Detect which cell encompasses the target text, then output its (X, Y) center coordinate. 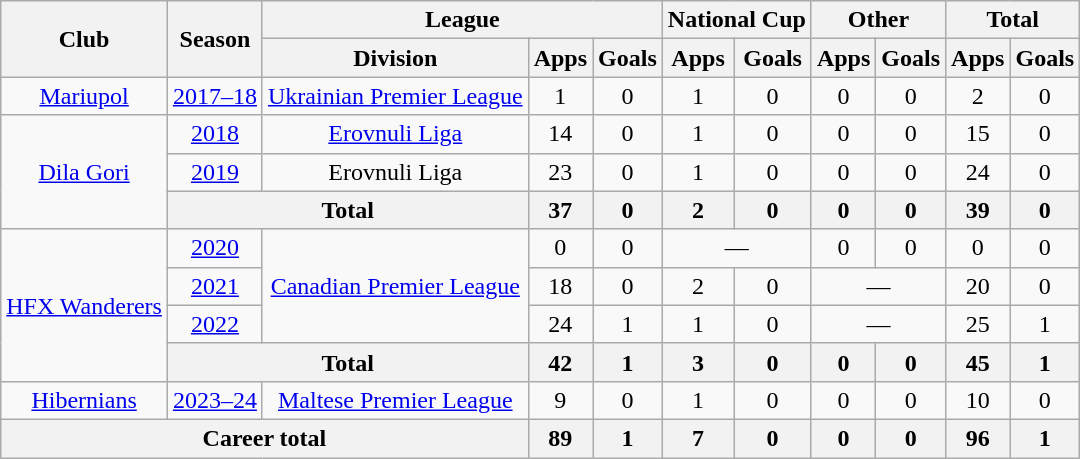
37 (560, 210)
Club (84, 39)
Ukrainian Premier League (395, 96)
18 (560, 286)
2023–24 (214, 400)
14 (560, 134)
20 (978, 286)
2020 (214, 248)
2017–18 (214, 96)
2018 (214, 134)
25 (978, 324)
Maltese Premier League (395, 400)
League (462, 20)
Division (395, 58)
7 (698, 438)
2022 (214, 324)
42 (560, 362)
39 (978, 210)
HFX Wanderers (84, 305)
Season (214, 39)
3 (698, 362)
National Cup (736, 20)
2021 (214, 286)
Hibernians (84, 400)
2019 (214, 172)
Career total (264, 438)
Mariupol (84, 96)
10 (978, 400)
23 (560, 172)
15 (978, 134)
9 (560, 400)
89 (560, 438)
96 (978, 438)
Dila Gori (84, 172)
Canadian Premier League (395, 286)
45 (978, 362)
Other (878, 20)
